Return [x, y] of the center of cell containing provided text 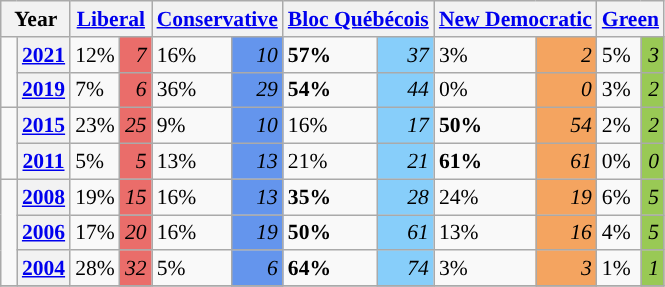
74 [405, 269]
2006 [44, 233]
20 [136, 233]
2008 [44, 197]
7 [136, 55]
2019 [44, 90]
64% [330, 269]
54% [330, 90]
17 [405, 126]
54 [566, 126]
7% [95, 90]
28 [405, 197]
12% [95, 55]
1% [619, 269]
New Democratic [516, 19]
24% [485, 197]
61% [485, 162]
21 [405, 162]
4% [619, 233]
Conservative [218, 19]
36% [192, 90]
2% [619, 126]
17% [95, 233]
25 [136, 126]
37 [405, 55]
2021 [44, 55]
44 [405, 90]
2011 [44, 162]
Green [630, 19]
Year [36, 19]
Liberal [110, 19]
16 [566, 233]
35% [330, 197]
2004 [44, 269]
9% [192, 126]
Bloc Québécois [358, 19]
1 [653, 269]
29 [258, 90]
2015 [44, 126]
28% [95, 269]
32 [136, 269]
23% [95, 126]
21% [330, 162]
57% [330, 55]
6% [619, 197]
15 [136, 197]
19% [95, 197]
